Detect which cell encompasses the target text, then output its [x, y] center coordinate. 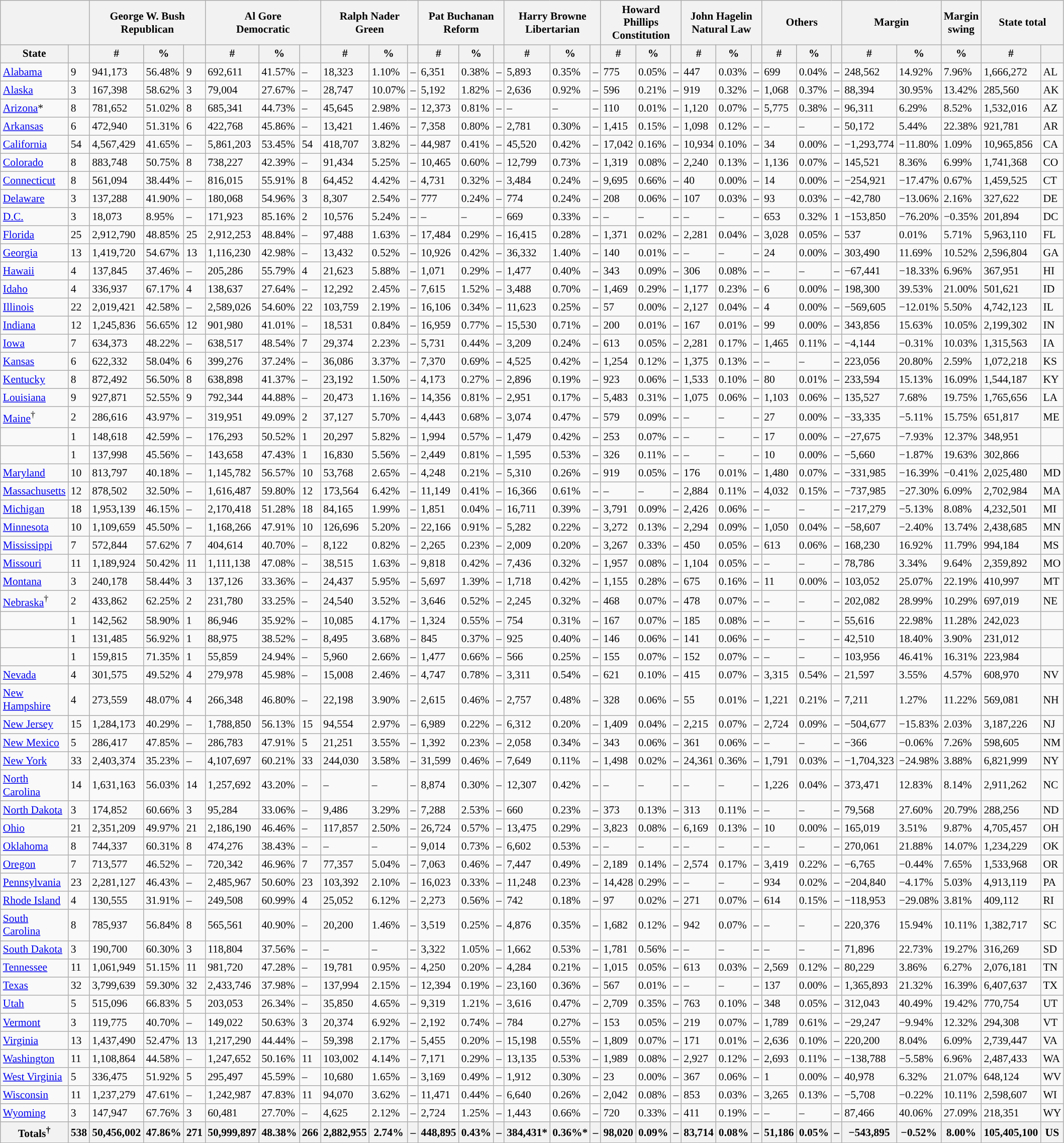
2,189 [618, 864]
16,366 [527, 491]
4.57% [961, 675]
20.80% [919, 362]
Missouri [34, 564]
925 [527, 639]
5.88% [389, 271]
0.67% [961, 180]
816,015 [232, 180]
49.09% [279, 418]
219 [699, 1022]
2,245 [527, 601]
45.56% [163, 455]
LA [1052, 398]
10,965,856 [1011, 144]
415 [699, 675]
14,356 [438, 398]
56.65% [163, 326]
46.46% [279, 828]
IL [1052, 307]
5.03% [961, 882]
17,042 [618, 144]
45.98% [279, 675]
50.16% [279, 1059]
5,483 [618, 398]
7,288 [438, 810]
MI [1052, 509]
−504,677 [869, 724]
3,419 [779, 864]
48.85% [163, 235]
−543,895 [869, 1132]
190,700 [117, 950]
7,370 [438, 362]
Rhode Island [34, 900]
18.40% [919, 639]
2,192 [438, 1022]
653 [779, 217]
1,781 [618, 950]
348 [779, 1004]
15.75% [961, 418]
3.58% [389, 761]
2,589,026 [232, 307]
48.54% [279, 344]
294,308 [1011, 1022]
7,063 [438, 864]
19.75% [961, 398]
Utah [34, 1004]
4.42% [389, 180]
13,475 [527, 828]
77,357 [345, 864]
301,575 [117, 675]
51.28% [279, 509]
1,245,836 [117, 326]
48.07% [163, 700]
1,533,968 [1011, 864]
12.83% [919, 785]
60,481 [232, 1113]
901,980 [232, 326]
5,697 [438, 582]
WY [1052, 1113]
−5.58% [919, 1059]
2,438,685 [1011, 528]
4,913,119 [1011, 882]
126,696 [345, 528]
16,106 [438, 307]
28,747 [345, 90]
784 [527, 1022]
12,373 [438, 108]
−331,985 [869, 473]
878,502 [117, 491]
2.03% [961, 724]
50,456,002 [117, 1132]
40 [699, 180]
0.71% [570, 326]
64,452 [345, 180]
95,284 [232, 810]
775 [618, 72]
872,492 [117, 380]
3,646 [438, 601]
742 [527, 900]
−67,441 [869, 271]
NM [1052, 743]
5,775 [779, 108]
12.37% [961, 437]
−0.35% [961, 217]
94,070 [345, 1095]
56.13% [279, 724]
58.90% [163, 621]
27.64% [279, 289]
51.92% [163, 1077]
NV [1052, 675]
16,711 [527, 509]
33.25% [279, 601]
66.83% [163, 1004]
1,851 [438, 509]
171,923 [232, 217]
Delaware [34, 198]
22,166 [438, 528]
0.92% [570, 90]
43.20% [279, 785]
IA [1052, 344]
3,488 [527, 289]
1,788,850 [232, 724]
Michigan [34, 509]
813,797 [117, 473]
21,597 [869, 675]
2,709 [618, 1004]
348,951 [1011, 437]
87,466 [869, 1113]
2,019,421 [117, 307]
37.24% [279, 362]
3,799,639 [117, 986]
−29.08% [919, 900]
10.07% [389, 90]
2,281,127 [117, 882]
1,415 [618, 126]
60.66% [163, 810]
US [1052, 1132]
3.62% [389, 1095]
13,135 [527, 1059]
41.01% [279, 326]
5.95% [389, 582]
3,265 [779, 1095]
50.75% [163, 162]
927,871 [117, 398]
51.31% [163, 126]
−569,605 [869, 307]
9.64% [961, 564]
472,940 [117, 126]
1,247,652 [232, 1059]
State [34, 54]
7,171 [438, 1059]
501,621 [1011, 289]
0.68% [476, 418]
83,714 [699, 1132]
10.05% [961, 326]
VT [1052, 1022]
3,028 [779, 235]
NE [1052, 601]
0.18% [570, 900]
634,373 [117, 344]
697,019 [1011, 601]
48.84% [279, 235]
34 [779, 144]
46.80% [279, 700]
185 [699, 621]
30.95% [919, 90]
99 [779, 326]
0.91% [476, 528]
266,348 [232, 700]
5.50% [961, 307]
327,622 [1011, 198]
13.42% [961, 90]
22.98% [919, 621]
35.92% [279, 621]
205,286 [232, 271]
738,227 [232, 162]
Ralph NaderGreen [369, 23]
110 [618, 108]
Howard PhillipsConstitution [641, 23]
37.98% [279, 986]
3,187,226 [1011, 724]
44.58% [163, 1059]
4.14% [389, 1059]
137,994 [345, 986]
137,288 [117, 198]
785,937 [117, 925]
231,012 [1011, 639]
MT [1052, 582]
3.88% [961, 761]
Ohio [34, 828]
0.70% [570, 289]
286,783 [232, 743]
−5,708 [869, 1095]
253 [618, 437]
433,862 [117, 601]
−4.17% [919, 882]
45.59% [279, 1077]
2,911,262 [1011, 785]
107 [699, 198]
1,015 [618, 968]
2,781 [527, 126]
845 [438, 639]
20,297 [345, 437]
792,344 [232, 398]
692,611 [232, 72]
VA [1052, 1041]
40.29% [163, 724]
98,020 [618, 1132]
343,856 [869, 326]
12.32% [961, 1022]
2.45% [389, 289]
316,269 [1011, 950]
2,487,433 [1011, 1059]
4,876 [527, 925]
1,994 [438, 437]
OH [1052, 828]
2.10% [389, 882]
Arkansas [34, 126]
20,473 [345, 398]
6,989 [438, 724]
−12.01% [919, 307]
44.73% [279, 108]
1.52% [476, 289]
−5.11% [919, 418]
2.98% [389, 108]
97 [618, 900]
6.99% [961, 162]
NJ [1052, 724]
9,319 [438, 1004]
13,432 [345, 253]
41.57% [279, 72]
21,251 [345, 743]
12,292 [345, 289]
5,893 [527, 72]
3,272 [618, 528]
AL [1052, 72]
60.99% [279, 900]
−76.20% [919, 217]
45.50% [163, 528]
−24.98% [919, 761]
10,934 [699, 144]
1,498 [618, 761]
14.92% [919, 72]
152 [699, 657]
174,852 [117, 810]
50.52% [279, 437]
6,169 [699, 828]
51.02% [163, 108]
2.53% [476, 810]
3.82% [389, 144]
118,804 [232, 950]
−27.30% [919, 491]
Wyoming [34, 1113]
6,407,637 [1011, 986]
6,312 [527, 724]
669 [527, 217]
883,748 [117, 162]
1,221 [779, 700]
42.58% [163, 307]
3,169 [438, 1077]
0.43% [476, 1132]
1,242,987 [232, 1095]
0.36%* [570, 1132]
27.60% [919, 810]
1,532,016 [1011, 108]
8.08% [961, 509]
6,640 [527, 1095]
981,720 [232, 968]
44.88% [279, 398]
8.95% [163, 217]
−16.39% [919, 473]
4,107,697 [232, 761]
103,392 [345, 882]
Florida [34, 235]
1,382,717 [1011, 925]
37,127 [345, 418]
−42,780 [869, 198]
137,998 [117, 455]
18,073 [117, 217]
50,172 [869, 126]
326 [618, 455]
Marginswing [961, 23]
−366 [869, 743]
23,160 [527, 986]
4,625 [345, 1113]
11.79% [961, 546]
176 [699, 473]
270,061 [869, 846]
−13.06% [919, 198]
71.35% [163, 657]
2,615 [438, 700]
286,616 [117, 418]
49.52% [163, 675]
399,276 [232, 362]
1,284,173 [117, 724]
1,544,187 [1011, 380]
33.06% [279, 810]
7,447 [527, 864]
2,896 [527, 380]
47.86% [163, 1132]
140 [618, 253]
1.82% [476, 90]
55,616 [869, 621]
1,254 [618, 362]
48.22% [163, 344]
1,469 [618, 289]
Connecticut [34, 180]
4,232,501 [1011, 509]
Tennessee [34, 968]
New Mexico [34, 743]
WV [1052, 1077]
1,365,893 [869, 986]
KY [1052, 380]
8.00% [961, 1132]
52.47% [163, 1041]
567 [618, 986]
303,490 [869, 253]
0.84% [389, 326]
59.30% [163, 986]
0.39% [570, 509]
10.03% [961, 344]
312,043 [869, 1004]
12,799 [527, 162]
62.25% [163, 601]
1,953,139 [117, 509]
ND [1052, 810]
PA [1052, 882]
57.62% [163, 546]
223,056 [869, 362]
22,198 [345, 700]
47.61% [163, 1095]
31,599 [438, 761]
149,022 [232, 1022]
6,821,999 [1011, 761]
45,520 [527, 144]
20.79% [961, 810]
OR [1052, 864]
8,307 [345, 198]
18,323 [345, 72]
1,068 [779, 90]
1,459,525 [1011, 180]
2,294 [699, 528]
5.20% [389, 528]
3.68% [389, 639]
2,042 [618, 1095]
60.31% [163, 846]
1,257,692 [232, 785]
New Hampshire [34, 700]
84,165 [345, 509]
763 [699, 1004]
621 [618, 675]
942 [699, 925]
1,443 [527, 1113]
80 [779, 380]
58.62% [163, 90]
State total [1022, 23]
22.73% [919, 950]
0.60% [476, 162]
1,108,864 [117, 1059]
171 [699, 1041]
233,594 [869, 380]
8.14% [961, 785]
1,480 [779, 473]
306 [699, 271]
19,781 [345, 968]
3,616 [527, 1004]
200 [618, 326]
0.14% [653, 864]
47.85% [163, 743]
DE [1052, 198]
2.16% [961, 198]
608,970 [1011, 675]
273,559 [117, 700]
79,004 [232, 90]
Wisconsin [34, 1095]
46.52% [163, 864]
HI [1052, 271]
2,199,302 [1011, 326]
208 [618, 198]
Nevada [34, 675]
450 [699, 546]
20,200 [345, 925]
Totals† [34, 1132]
Massachusetts [34, 491]
3,519 [438, 925]
47.28% [279, 968]
51,186 [779, 1132]
1,075 [699, 398]
1,631,163 [117, 785]
56.03% [163, 785]
48.38% [279, 1132]
Georgia [34, 253]
105,405,100 [1011, 1132]
3,484 [527, 180]
SD [1052, 950]
50.60% [279, 882]
86,946 [232, 621]
119,775 [117, 1022]
4,525 [527, 362]
36,332 [527, 253]
−33,335 [869, 418]
515,096 [117, 1004]
11.22% [961, 700]
3,209 [527, 344]
4,032 [779, 491]
59,398 [345, 1041]
0.77% [476, 326]
203,053 [232, 1004]
770,754 [1011, 1004]
23,192 [345, 380]
24.94% [279, 657]
781,652 [117, 108]
1.10% [389, 72]
Oklahoma [34, 846]
46.41% [919, 657]
16,830 [345, 455]
2,426 [699, 509]
60.21% [279, 761]
561,094 [117, 180]
143,658 [232, 455]
67.76% [163, 1113]
Illinois [34, 307]
336,937 [117, 289]
41.37% [279, 380]
DC [1052, 217]
27.70% [279, 1113]
27 [779, 418]
−6,765 [869, 864]
249,508 [232, 900]
13.74% [961, 528]
720,342 [232, 864]
1,479 [527, 437]
404,614 [232, 546]
OK [1052, 846]
1,155 [618, 582]
0.82% [389, 546]
Louisiana [34, 398]
1,234,229 [1011, 846]
223,984 [1011, 657]
418,707 [345, 144]
2,186,190 [232, 828]
54.60% [279, 307]
5.70% [389, 418]
−5,660 [869, 455]
John HagelinNatural Law [721, 23]
148,618 [117, 437]
4,705,457 [1011, 828]
565,561 [232, 925]
1,595 [527, 455]
638,517 [232, 344]
George W. BushRepublican [147, 23]
1,789 [779, 1022]
7,436 [527, 564]
155 [618, 657]
79,568 [869, 810]
117,857 [345, 828]
North Carolina [34, 785]
2,025,480 [1011, 473]
52.55% [163, 398]
21.00% [961, 289]
4,248 [438, 473]
44.44% [279, 1041]
14.07% [961, 846]
579 [618, 418]
97,488 [345, 235]
1,050 [779, 528]
6,602 [527, 846]
38,515 [345, 564]
Washington [34, 1059]
56.57% [279, 473]
−5.13% [919, 509]
1,957 [618, 564]
180,068 [232, 198]
−1.87% [919, 455]
1,237,279 [117, 1095]
50,999,897 [232, 1132]
46.15% [163, 509]
0.48% [570, 700]
2,574 [699, 864]
2,596,804 [1011, 253]
25.07% [919, 582]
4.17% [389, 621]
−29,247 [869, 1022]
202,082 [869, 601]
2,351,209 [117, 828]
5.44% [919, 126]
54.67% [163, 253]
1,791 [779, 761]
410,997 [1011, 582]
2,009 [527, 546]
1,071 [438, 271]
220,376 [869, 925]
55.91% [279, 180]
0.80% [476, 126]
10,085 [345, 621]
39.53% [919, 289]
58.04% [163, 362]
−0.52% [919, 1132]
131,485 [117, 639]
71,896 [869, 950]
242,023 [1011, 621]
MN [1052, 528]
137,126 [232, 582]
9,014 [438, 846]
2,265 [438, 546]
2,076,181 [1011, 968]
4,747 [438, 675]
3,791 [618, 509]
NC [1052, 785]
South Dakota [34, 950]
167,398 [117, 90]
2,884 [699, 491]
1,111,138 [232, 564]
1,371 [618, 235]
North Dakota [34, 810]
ME [1052, 418]
41.90% [163, 198]
941,173 [117, 72]
5.71% [961, 235]
1.27% [919, 700]
56.84% [163, 925]
38.52% [279, 639]
91,434 [345, 162]
17,484 [438, 235]
1,419,720 [117, 253]
286,417 [117, 743]
0.78% [476, 675]
Indiana [34, 326]
50.63% [279, 1022]
78,786 [869, 564]
TX [1052, 986]
2,127 [699, 307]
923 [618, 380]
1,718 [527, 582]
8,495 [345, 639]
853 [699, 1095]
201,894 [1011, 217]
Minnesota [34, 528]
153 [618, 1022]
361 [699, 743]
699 [779, 72]
165,019 [869, 828]
569,081 [1011, 700]
8.36% [919, 162]
2,569 [779, 968]
1,168,266 [232, 528]
3.29% [389, 810]
145,521 [869, 162]
7,358 [438, 126]
921,781 [1011, 126]
4,250 [438, 968]
2,927 [699, 1059]
22.38% [961, 126]
12,307 [527, 785]
2,058 [527, 743]
−4,144 [869, 344]
−15.83% [919, 724]
1,061,949 [117, 968]
1,324 [438, 621]
1,912 [527, 1077]
3.34% [919, 564]
2,273 [438, 900]
MD [1052, 473]
17 [779, 437]
638,898 [232, 380]
231,780 [232, 601]
5,963,110 [1011, 235]
AK [1052, 90]
−138,788 [869, 1059]
1,666,272 [1011, 72]
6.42% [389, 491]
−18.33% [919, 271]
474,276 [232, 846]
2,951 [527, 398]
15,198 [527, 1041]
Montana [34, 582]
24,361 [699, 761]
8.52% [961, 108]
−254,921 [869, 180]
−153,850 [869, 217]
2,433,746 [232, 986]
RI [1052, 900]
2.59% [961, 362]
1,109,659 [117, 528]
20,374 [345, 1022]
468 [618, 601]
2,240 [699, 162]
103,052 [869, 582]
−217,279 [869, 509]
1,409 [618, 724]
2,882,955 [345, 1132]
29,374 [345, 344]
Idaho [34, 289]
2.65% [389, 473]
2,449 [438, 455]
27.09% [961, 1113]
43.97% [163, 418]
42.39% [279, 162]
11,149 [438, 491]
9,486 [345, 810]
103,002 [345, 1059]
Margin [892, 23]
Kansas [34, 362]
Texas [34, 986]
409,112 [1011, 900]
53.45% [279, 144]
53,768 [345, 473]
CO [1052, 162]
West Virginia [34, 1077]
South Carolina [34, 925]
15,008 [345, 675]
New York [34, 761]
10,576 [345, 217]
47.83% [279, 1095]
218,351 [1011, 1113]
KS [1052, 362]
Others [802, 23]
336,475 [117, 1077]
3,315 [779, 675]
934 [779, 882]
46.96% [279, 864]
285,560 [1011, 90]
Alaska [34, 90]
−0.44% [919, 864]
3.37% [389, 362]
2,485,967 [232, 882]
675 [699, 582]
2.97% [389, 724]
Iowa [34, 344]
32.50% [163, 491]
Virginia [34, 1041]
3,074 [527, 418]
WI [1052, 1095]
−1,293,774 [869, 144]
248,562 [869, 72]
2,912,253 [232, 235]
3.52% [389, 601]
4,284 [527, 968]
24 [779, 253]
96,311 [869, 108]
−0.31% [919, 344]
5.25% [389, 162]
−7.93% [919, 437]
31.91% [163, 900]
49.97% [163, 828]
56.92% [163, 639]
1.09% [961, 144]
35,850 [345, 1004]
51.15% [163, 968]
6.12% [389, 900]
28.99% [919, 601]
14,428 [618, 882]
5,192 [438, 90]
2.15% [389, 986]
538 [79, 1132]
59.80% [279, 491]
57 [618, 307]
240,178 [117, 582]
384,431* [527, 1132]
38.43% [279, 846]
88,975 [232, 639]
45,645 [345, 108]
10,926 [438, 253]
2,598,607 [1011, 1095]
2,739,447 [1011, 1041]
1,989 [618, 1059]
25,052 [345, 900]
42,510 [869, 639]
1.16% [389, 398]
Oregon [34, 864]
Maryland [34, 473]
−0.06% [919, 743]
3.81% [961, 900]
1,189,924 [117, 564]
7.68% [919, 398]
56.48% [163, 72]
142,562 [117, 621]
1,177 [699, 289]
1,103 [779, 398]
93 [779, 198]
42.59% [163, 437]
California [34, 144]
19.63% [961, 455]
1,465 [779, 344]
1,217,290 [232, 1041]
−27,675 [869, 437]
295,497 [232, 1077]
21,623 [345, 271]
7,615 [438, 289]
IN [1052, 326]
411 [699, 1113]
67.17% [163, 289]
D.C. [34, 217]
6,351 [438, 72]
994,184 [1011, 546]
Harry BrowneLibertarian [552, 23]
4,567,429 [117, 144]
37.56% [279, 950]
244,030 [345, 761]
36,086 [345, 362]
26,724 [438, 828]
55.79% [279, 271]
5,960 [345, 657]
3.86% [919, 968]
37.46% [163, 271]
16,415 [527, 235]
147,947 [117, 1113]
367 [699, 1077]
AZ [1052, 108]
4.65% [389, 1004]
85.16% [279, 217]
40.06% [919, 1113]
MA [1052, 491]
279,978 [232, 675]
21.32% [919, 986]
−17.47% [919, 180]
94,554 [345, 724]
GA [1052, 253]
137 [779, 986]
WA [1052, 1059]
ID [1052, 289]
3.51% [919, 828]
1,662 [527, 950]
1.40% [570, 253]
−118,953 [869, 900]
103,956 [869, 657]
26.34% [279, 1004]
13,421 [345, 126]
651,817 [1011, 418]
47.08% [279, 564]
622,332 [117, 362]
15.63% [919, 326]
774 [527, 198]
319,951 [232, 418]
2,170,418 [232, 509]
598,605 [1011, 743]
16.92% [919, 546]
40.90% [279, 925]
CA [1052, 144]
9.87% [961, 828]
10,680 [345, 1077]
5,310 [527, 473]
Vermont [34, 1022]
AR [1052, 126]
10.29% [961, 601]
2.74% [389, 1132]
88,394 [869, 90]
16,023 [438, 882]
159,815 [117, 657]
685,341 [232, 108]
7.26% [961, 743]
18,531 [345, 326]
720 [618, 1113]
−204,840 [869, 882]
1,533 [699, 380]
60.30% [163, 950]
16.39% [961, 986]
7.65% [961, 864]
660 [527, 810]
11,471 [438, 1095]
8,122 [345, 546]
NH [1052, 700]
Colorado [34, 162]
−1,704,323 [869, 761]
5,455 [438, 1041]
45.86% [279, 126]
137,845 [117, 271]
SC [1052, 925]
10.52% [961, 253]
19.27% [961, 950]
−9.94% [919, 1022]
MS [1052, 546]
648,124 [1011, 1077]
288,256 [1011, 810]
1.50% [389, 380]
2.19% [389, 307]
2.23% [389, 344]
42.98% [279, 253]
55 [699, 700]
8,874 [438, 785]
3,311 [527, 675]
NY [1052, 761]
0.74% [476, 1022]
Kentucky [34, 380]
198,300 [869, 289]
2.46% [389, 675]
220,200 [869, 1041]
24,540 [345, 601]
2,702,984 [1011, 491]
21.07% [961, 1077]
566 [527, 657]
5.04% [389, 864]
1,315,563 [1011, 344]
Maine† [34, 418]
3,322 [438, 950]
16.31% [961, 657]
2,757 [527, 700]
MO [1052, 564]
1,072,218 [1011, 362]
5.82% [389, 437]
46.43% [163, 882]
1,226 [779, 785]
1,809 [618, 1041]
Pat BuchananReform [461, 23]
2.12% [389, 1113]
16,959 [438, 326]
596 [618, 90]
447 [699, 72]
Arizona* [34, 108]
2.54% [389, 198]
422,768 [232, 126]
11,623 [527, 307]
Alabama [34, 72]
1.21% [476, 1004]
2,693 [779, 1059]
0.95% [389, 968]
24,437 [345, 582]
55,859 [232, 657]
40.18% [163, 473]
21.88% [919, 846]
1,120 [699, 108]
754 [527, 621]
373 [618, 810]
138,637 [232, 289]
9,695 [618, 180]
1,392 [438, 743]
448,895 [438, 1132]
−2.40% [919, 528]
6.27% [961, 968]
1,098 [699, 126]
2.17% [389, 1041]
367,951 [1011, 271]
1,136 [779, 162]
11,248 [527, 882]
777 [438, 198]
6.29% [919, 108]
−58,607 [869, 528]
16.09% [961, 380]
537 [869, 235]
1.39% [476, 582]
614 [779, 900]
2.50% [389, 828]
4,443 [438, 418]
50.42% [163, 564]
373,471 [869, 785]
0.69% [476, 362]
−737,985 [869, 491]
1,145,782 [232, 473]
176,293 [232, 437]
2,215 [699, 724]
7,649 [527, 761]
11.69% [919, 253]
8.04% [919, 1041]
5.56% [389, 455]
5,731 [438, 344]
40,978 [869, 1077]
47.43% [279, 455]
7.96% [961, 72]
3,823 [618, 828]
5,282 [527, 528]
313 [699, 810]
168,230 [869, 546]
2,359,892 [1011, 564]
Al GoreDemocratic [263, 23]
135,527 [869, 398]
−0.41% [961, 473]
33.36% [279, 582]
Mississippi [34, 546]
2,912,790 [117, 235]
1,319 [618, 162]
1,437,490 [117, 1041]
41.65% [163, 144]
44,987 [438, 144]
UT [1052, 1004]
328 [618, 700]
1.65% [389, 1077]
40.49% [919, 1004]
130,555 [117, 900]
302,866 [1011, 455]
12,394 [438, 986]
9,818 [438, 564]
−11.80% [919, 144]
15.13% [919, 380]
3,267 [618, 546]
5,861,203 [232, 144]
1,682 [618, 925]
11.28% [961, 621]
744,337 [117, 846]
1,116,230 [232, 253]
Pennsylvania [34, 882]
−0.22% [919, 1095]
2,403,374 [117, 761]
1,375 [699, 362]
1.99% [389, 509]
56.50% [163, 380]
266 [311, 1132]
1,616,487 [232, 491]
713,577 [117, 864]
2.66% [389, 657]
5.24% [389, 217]
38.44% [163, 180]
1.05% [476, 950]
TN [1052, 968]
Hawaii [34, 271]
1,741,368 [1011, 162]
6.92% [389, 1022]
1,765,656 [1011, 398]
4,173 [438, 380]
173,564 [345, 491]
FL [1052, 235]
New Jersey [34, 724]
1.25% [476, 1113]
146 [618, 639]
7,211 [869, 700]
103,759 [345, 307]
27.67% [279, 90]
80,229 [869, 968]
58.44% [163, 582]
6.32% [919, 1077]
CT [1052, 180]
19.42% [961, 1004]
54.96% [279, 198]
Nebraska† [34, 601]
572,844 [117, 546]
478 [699, 601]
4,731 [438, 180]
141 [699, 639]
15.94% [919, 925]
4,742,123 [1011, 307]
35.23% [163, 761]
22.19% [961, 582]
1,104 [699, 564]
15,530 [527, 326]
10,465 [438, 162]
